From the cell containing the given text, extract its center point as [x, y] coordinate. 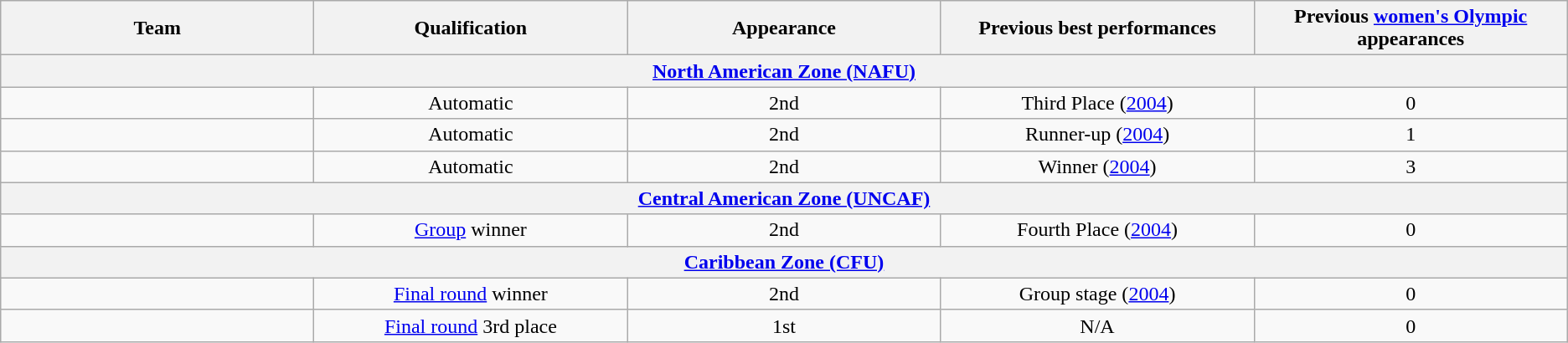
Qualification [471, 28]
Runner-up (2004) [1097, 135]
1st [784, 325]
3 [1411, 166]
North American Zone (NAFU) [784, 71]
Central American Zone (UNCAF) [784, 198]
Final round winner [471, 294]
Team [157, 28]
Final round 3rd place [471, 325]
Winner (2004) [1097, 166]
N/A [1097, 325]
Caribbean Zone (CFU) [784, 262]
Fourth Place (2004) [1097, 230]
Appearance [784, 28]
Group stage (2004) [1097, 294]
Third Place (2004) [1097, 103]
Group winner [471, 230]
Previous women's Olympic appearances [1411, 28]
Previous best performances [1097, 28]
1 [1411, 135]
